Detect which cell encompasses the target text, then output its [X, Y] center coordinate. 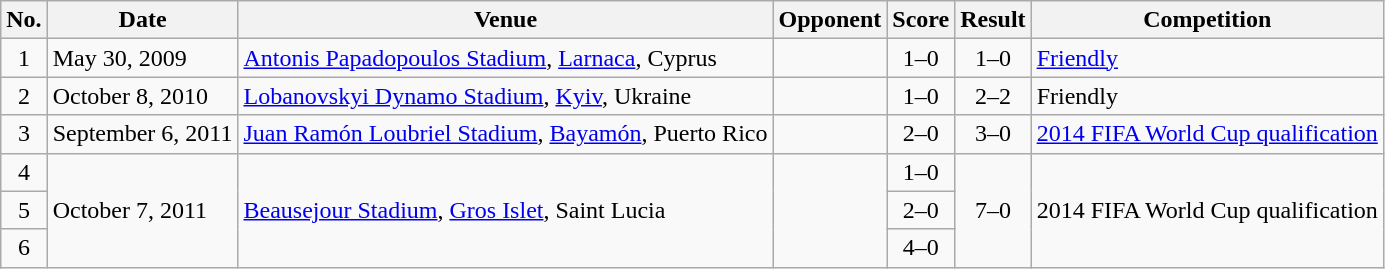
October 7, 2011 [142, 210]
Beausejour Stadium, Gros Islet, Saint Lucia [506, 210]
September 6, 2011 [142, 134]
Score [921, 20]
3–0 [993, 134]
Antonis Papadopoulos Stadium, Larnaca, Cyprus [506, 58]
Venue [506, 20]
Juan Ramón Loubriel Stadium, Bayamón, Puerto Rico [506, 134]
3 [24, 134]
6 [24, 248]
Lobanovskyi Dynamo Stadium, Kyiv, Ukraine [506, 96]
4 [24, 172]
Opponent [830, 20]
2–2 [993, 96]
Date [142, 20]
5 [24, 210]
2 [24, 96]
No. [24, 20]
1 [24, 58]
Competition [1207, 20]
Result [993, 20]
October 8, 2010 [142, 96]
May 30, 2009 [142, 58]
7–0 [993, 210]
4–0 [921, 248]
